Capture the cell that displays the provided text and extract its [x, y] central coordinate. 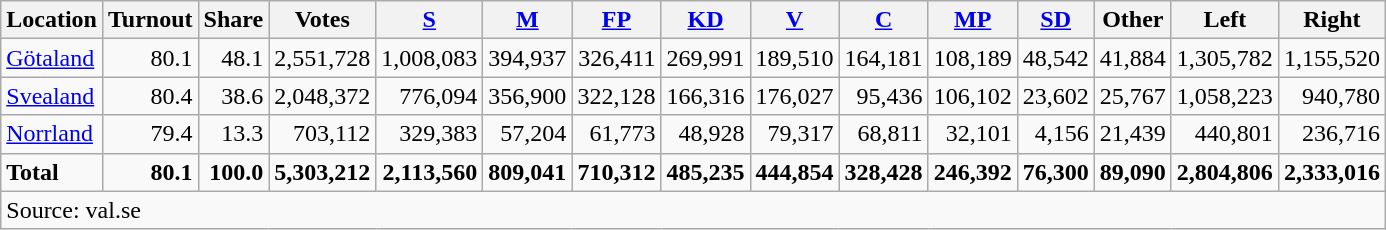
2,804,806 [1224, 172]
23,602 [1056, 96]
440,801 [1224, 134]
S [430, 20]
76,300 [1056, 172]
776,094 [430, 96]
Location [52, 20]
444,854 [794, 172]
Svealand [52, 96]
KD [706, 20]
V [794, 20]
2,113,560 [430, 172]
Other [1132, 20]
Götaland [52, 58]
2,048,372 [322, 96]
2,551,728 [322, 58]
1,008,083 [430, 58]
Norrland [52, 134]
703,112 [322, 134]
1,155,520 [1332, 58]
89,090 [1132, 172]
41,884 [1132, 58]
80.4 [150, 96]
48,542 [1056, 58]
100.0 [234, 172]
329,383 [430, 134]
246,392 [972, 172]
269,991 [706, 58]
809,041 [528, 172]
485,235 [706, 172]
95,436 [884, 96]
189,510 [794, 58]
108,189 [972, 58]
79,317 [794, 134]
Left [1224, 20]
21,439 [1132, 134]
38.6 [234, 96]
394,937 [528, 58]
940,780 [1332, 96]
236,716 [1332, 134]
Right [1332, 20]
25,767 [1132, 96]
FP [616, 20]
5,303,212 [322, 172]
710,312 [616, 172]
Share [234, 20]
13.3 [234, 134]
79.4 [150, 134]
1,305,782 [1224, 58]
SD [1056, 20]
48,928 [706, 134]
326,411 [616, 58]
Source: val.se [694, 210]
1,058,223 [1224, 96]
4,156 [1056, 134]
MP [972, 20]
57,204 [528, 134]
Votes [322, 20]
C [884, 20]
2,333,016 [1332, 172]
M [528, 20]
166,316 [706, 96]
322,128 [616, 96]
164,181 [884, 58]
61,773 [616, 134]
Total [52, 172]
106,102 [972, 96]
328,428 [884, 172]
48.1 [234, 58]
Turnout [150, 20]
356,900 [528, 96]
176,027 [794, 96]
68,811 [884, 134]
32,101 [972, 134]
